Pinpoint the cell where the given text exists, returning its [x, y] midpoint coordinate. 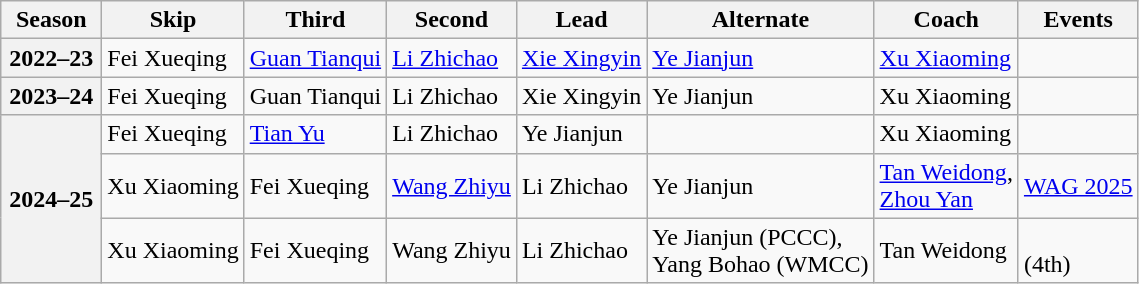
Tian Yu [315, 134]
Lead [581, 20]
Third [315, 20]
Alternate [760, 20]
(4th) [1078, 250]
Tan Weidong [946, 250]
2022–23 [52, 58]
Events [1078, 20]
2024–25 [52, 199]
Ye Jianjun (PCCC),Yang Bohao (WMCC) [760, 250]
Second [452, 20]
Season [52, 20]
2023–24 [52, 96]
WAG 2025 [1078, 186]
Skip [173, 20]
Tan Weidong,Zhou Yan [946, 186]
Coach [946, 20]
